Capture the cell that displays the provided text and extract its [x, y] central coordinate. 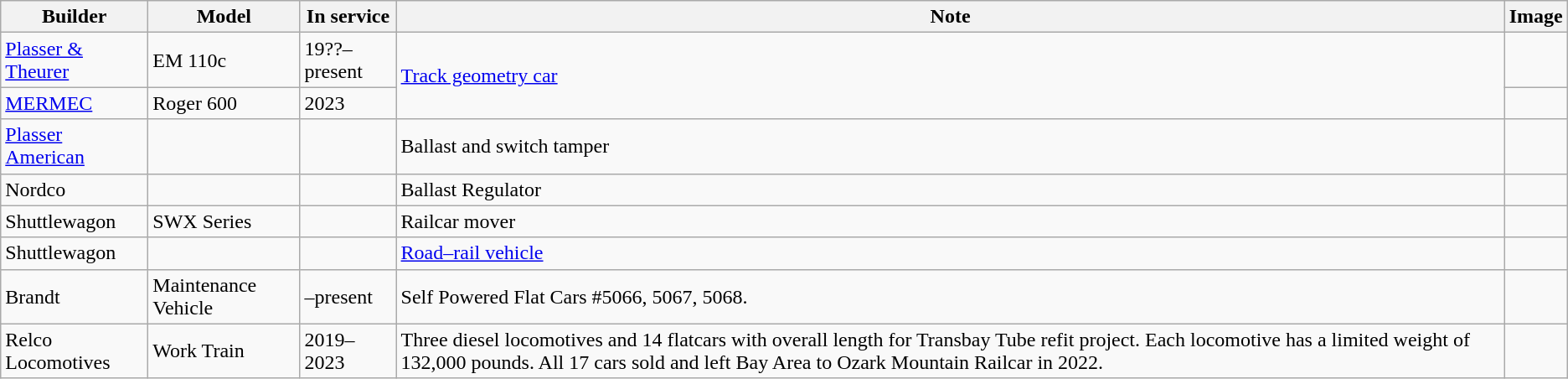
Model [224, 17]
Maintenance Vehicle [224, 297]
Track geometry car [950, 75]
Nordco [75, 189]
EM 110c [224, 60]
SWX Series [224, 221]
Road–rail vehicle [950, 253]
Railcar mover [950, 221]
MERMEC [75, 103]
Self Powered Flat Cars #5066, 5067, 5068. [950, 297]
In service [348, 17]
Builder [75, 17]
Plasser & Theurer [75, 60]
Ballast Regulator [950, 189]
Ballast and switch tamper [950, 146]
Relco Locomotives [75, 350]
19??–present [348, 60]
Plasser American [75, 146]
Work Train [224, 350]
2019–2023 [348, 350]
2023 [348, 103]
Brandt [75, 297]
Note [950, 17]
–present [348, 297]
Image [1536, 17]
Roger 600 [224, 103]
